For the text-containing cell, return its midpoint in [x, y] coordinate format. 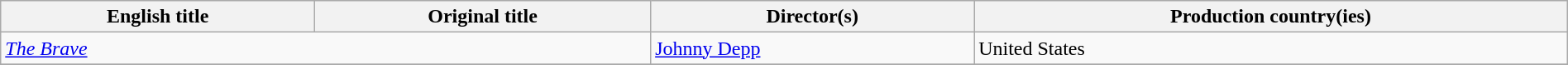
Original title [483, 17]
The Brave [326, 48]
English title [158, 17]
Johnny Depp [812, 48]
Production country(ies) [1271, 17]
United States [1271, 48]
Director(s) [812, 17]
